Determine the [X, Y] coordinate at the center of the cell enclosing the given text.  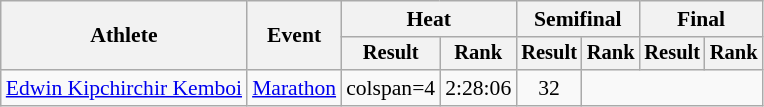
Final [700, 19]
32 [549, 88]
Edwin Kipchirchir Kemboi [124, 88]
Marathon [294, 88]
Athlete [124, 36]
2:28:06 [478, 88]
Heat [428, 19]
Event [294, 36]
colspan=4 [390, 88]
Semifinal [578, 19]
